Provide the [X, Y] coordinate of the cell's center where the given text is located.  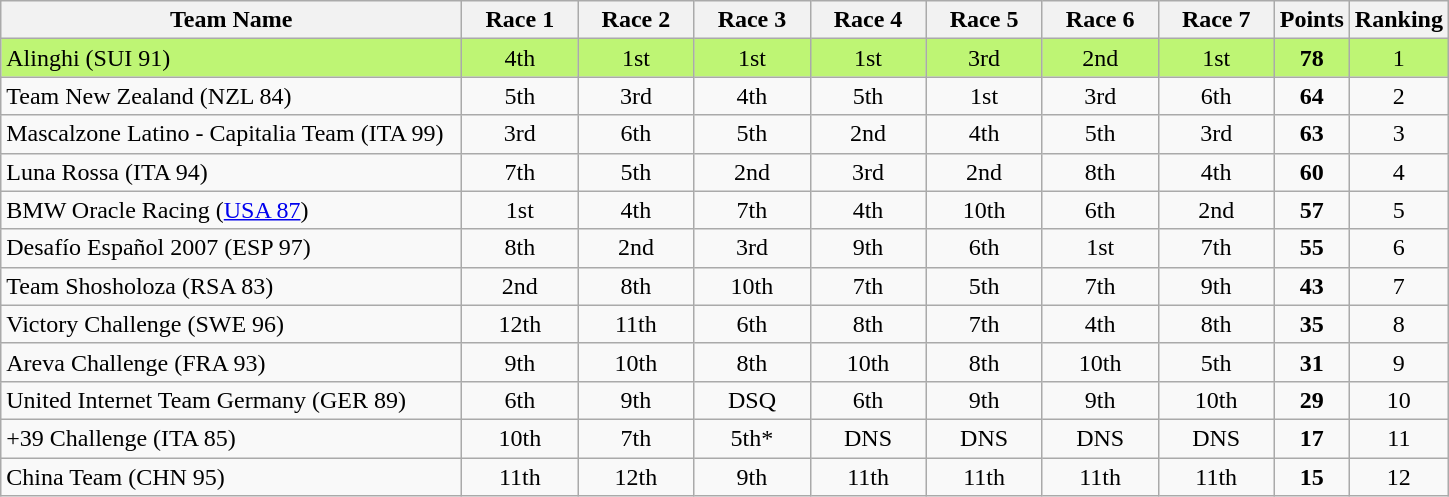
Team Name [232, 20]
5th* [752, 438]
3 [1398, 134]
+39 Challenge (ITA 85) [232, 438]
11 [1398, 438]
63 [1312, 134]
64 [1312, 96]
4 [1398, 172]
Race 1 [520, 20]
Race 2 [636, 20]
29 [1312, 400]
10 [1398, 400]
9 [1398, 362]
Victory Challenge (SWE 96) [232, 324]
Race 5 [984, 20]
55 [1312, 248]
Race 3 [752, 20]
Alinghi (SUI 91) [232, 58]
6 [1398, 248]
5 [1398, 210]
2 [1398, 96]
31 [1312, 362]
15 [1312, 477]
35 [1312, 324]
78 [1312, 58]
Luna Rossa (ITA 94) [232, 172]
Ranking [1398, 20]
Race 6 [1100, 20]
17 [1312, 438]
Race 7 [1216, 20]
Desafío Español 2007 (ESP 97) [232, 248]
BMW Oracle Racing (USA 87) [232, 210]
Team Shosholoza (RSA 83) [232, 286]
57 [1312, 210]
Mascalzone Latino - Capitalia Team (ITA 99) [232, 134]
Race 4 [868, 20]
12 [1398, 477]
United Internet Team Germany (GER 89) [232, 400]
Points [1312, 20]
7 [1398, 286]
43 [1312, 286]
Team New Zealand (NZL 84) [232, 96]
1 [1398, 58]
DSQ [752, 400]
China Team (CHN 95) [232, 477]
Areva Challenge (FRA 93) [232, 362]
8 [1398, 324]
60 [1312, 172]
